Return (X, Y) of the center of cell containing provided text 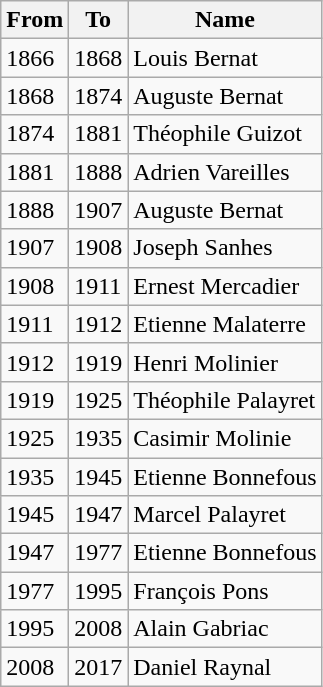
Name (225, 20)
Louis Bernat (225, 58)
Etienne Malaterre (225, 324)
François Pons (225, 591)
Théophile Palayret (225, 400)
Théophile Guizot (225, 134)
1866 (35, 58)
Ernest Mercadier (225, 286)
Henri Molinier (225, 362)
2017 (98, 667)
Joseph Sanhes (225, 248)
Marcel Palayret (225, 515)
To (98, 20)
Casimir Molinie (225, 438)
Alain Gabriac (225, 629)
Adrien Vareilles (225, 172)
Daniel Raynal (225, 667)
From (35, 20)
